Search for the cell housing the specified text and yield its [X, Y] center coordinate. 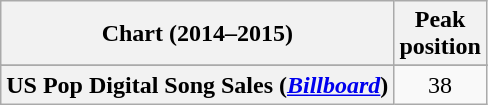
US Pop Digital Song Sales (Billboard) [198, 85]
Peakposition [440, 34]
Chart (2014–2015) [198, 34]
38 [440, 85]
